Detect which cell encompasses the target text, then output its [x, y] center coordinate. 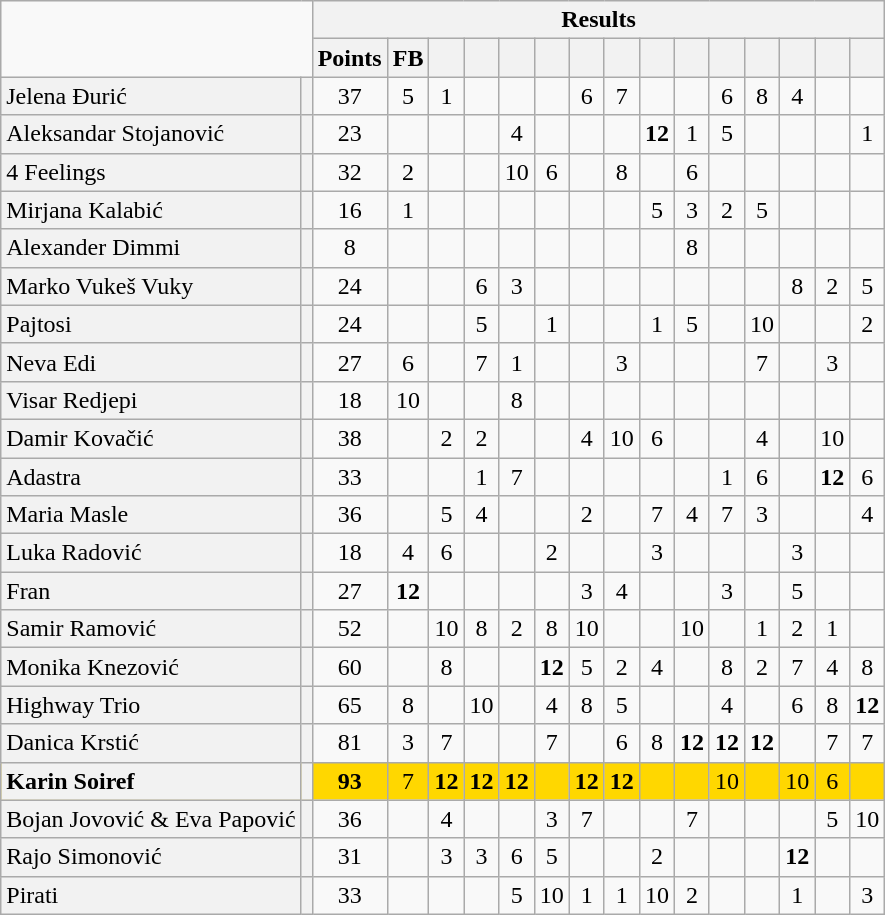
Adastra [151, 477]
Aleksandar Stojanović [151, 134]
Luka Radović [151, 553]
Points [350, 58]
Alexander Dimmi [151, 248]
52 [350, 629]
65 [350, 705]
Fran [151, 591]
32 [350, 172]
Monika Knezović [151, 667]
Rajo Simonović [151, 857]
FB [408, 58]
37 [350, 96]
Neva Edi [151, 362]
Jelena Đurić [151, 96]
23 [350, 134]
Maria Masle [151, 515]
Pirati [151, 895]
Results [598, 20]
38 [350, 438]
Marko Vukeš Vuky [151, 286]
31 [350, 857]
60 [350, 667]
Highway Trio [151, 705]
Samir Ramović [151, 629]
4 Feelings [151, 172]
Visar Redjepi [151, 400]
93 [350, 781]
Mirjana Kalabić [151, 210]
Danica Krstić [151, 743]
Pajtosi [151, 324]
Bojan Jovović & Eva Papović [151, 819]
Karin Soiref [151, 781]
81 [350, 743]
16 [350, 210]
Damir Kovačić [151, 438]
